Return [X, Y] of the center of cell containing provided text 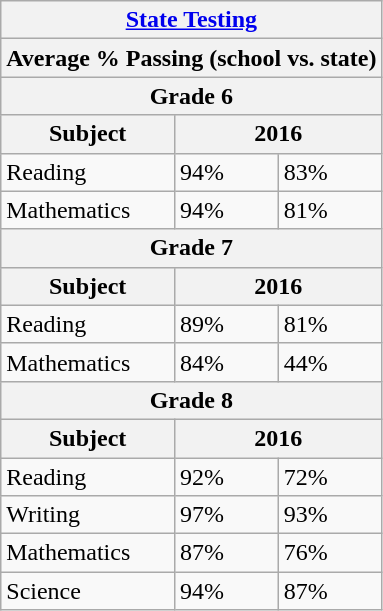
84% [227, 362]
Writing [88, 515]
89% [227, 324]
Grade 8 [192, 400]
92% [227, 477]
97% [227, 515]
State Testing [192, 20]
Grade 6 [192, 96]
76% [330, 553]
Average % Passing (school vs. state) [192, 58]
44% [330, 362]
Grade 7 [192, 248]
83% [330, 172]
72% [330, 477]
93% [330, 515]
Science [88, 591]
